Provide the [X, Y] coordinate of the cell's center where the given text is located.  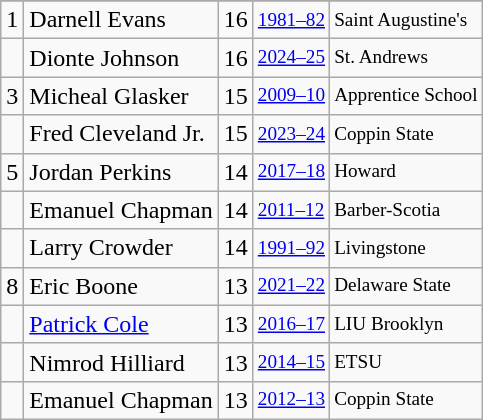
Jordan Perkins [121, 172]
Darnell Evans [121, 20]
2009–10 [291, 96]
2023–24 [291, 134]
5 [12, 172]
2012–13 [291, 400]
St. Andrews [406, 58]
2017–18 [291, 172]
3 [12, 96]
Eric Boone [121, 286]
Patrick Cole [121, 324]
Delaware State [406, 286]
ETSU [406, 362]
Apprentice School [406, 96]
1 [12, 20]
8 [12, 286]
Nimrod Hilliard [121, 362]
Dionte Johnson [121, 58]
Saint Augustine's [406, 20]
Larry Crowder [121, 248]
2021–22 [291, 286]
1991–92 [291, 248]
Fred Cleveland Jr. [121, 134]
2016–17 [291, 324]
Howard [406, 172]
2011–12 [291, 210]
LIU Brooklyn [406, 324]
Livingstone [406, 248]
2024–25 [291, 58]
Micheal Glasker [121, 96]
1981–82 [291, 20]
Barber-Scotia [406, 210]
2014–15 [291, 362]
